Search for the cell housing the specified text and yield its [X, Y] center coordinate. 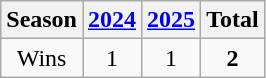
2025 [172, 20]
2024 [112, 20]
Wins [42, 58]
Season [42, 20]
Total [233, 20]
2 [233, 58]
